Pinpoint the cell where the given text exists, returning its (x, y) midpoint coordinate. 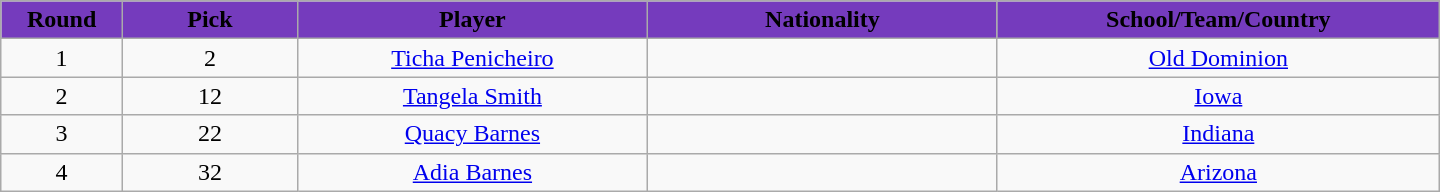
Player (472, 20)
Quacy Barnes (472, 134)
Round (62, 20)
1 (62, 58)
Pick (210, 20)
Arizona (1218, 172)
Old Dominion (1218, 58)
3 (62, 134)
Ticha Penicheiro (472, 58)
School/Team/Country (1218, 20)
Iowa (1218, 96)
4 (62, 172)
Nationality (822, 20)
12 (210, 96)
22 (210, 134)
Adia Barnes (472, 172)
Tangela Smith (472, 96)
32 (210, 172)
Indiana (1218, 134)
